Output the [x, y] coordinate of the center of the cell containing the given text.  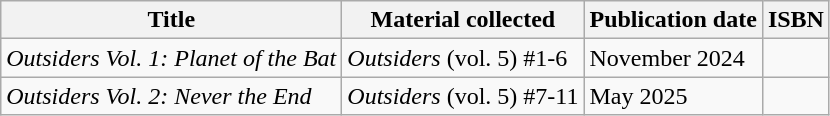
Outsiders (vol. 5) #7-11 [463, 96]
Outsiders Vol. 2: Never the End [172, 96]
Title [172, 20]
Material collected [463, 20]
Outsiders (vol. 5) #1-6 [463, 58]
ISBN [796, 20]
Outsiders Vol. 1: Planet of the Bat [172, 58]
Publication date [673, 20]
November 2024 [673, 58]
May 2025 [673, 96]
